Locate the cell with the specified text and output its (X, Y) center coordinate. 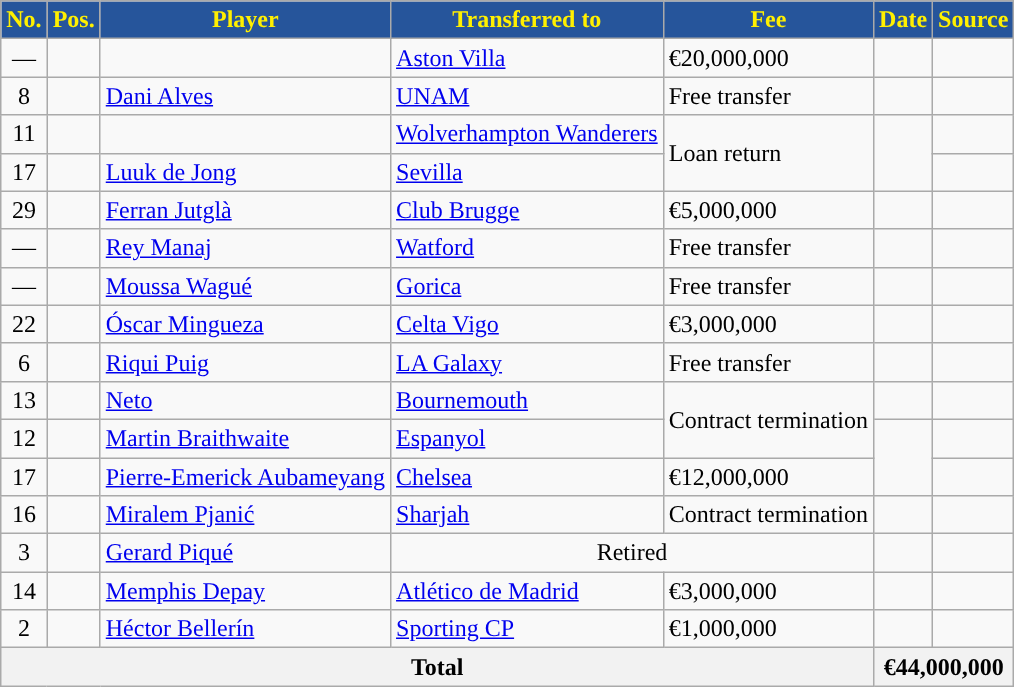
8 (24, 96)
Date (904, 20)
Martin Braithwaite (245, 438)
€12,000,000 (768, 477)
Watford (528, 248)
Loan return (768, 153)
3 (24, 553)
UNAM (528, 96)
Rey Manaj (245, 248)
Transferred to (528, 20)
Player (245, 20)
LA Galaxy (528, 362)
Wolverhampton Wanderers (528, 134)
Bournemouth (528, 400)
Club Brugge (528, 210)
Total (438, 667)
Sevilla (528, 172)
Gorica (528, 286)
Celta Vigo (528, 324)
6 (24, 362)
Miralem Pjanić (245, 515)
Héctor Bellerín (245, 629)
Aston Villa (528, 58)
Neto (245, 400)
14 (24, 591)
2 (24, 629)
16 (24, 515)
29 (24, 210)
Fee (768, 20)
€44,000,000 (944, 667)
12 (24, 438)
22 (24, 324)
€1,000,000 (768, 629)
Retired (632, 553)
Luuk de Jong (245, 172)
Sharjah (528, 515)
Ferran Jutglà (245, 210)
11 (24, 134)
Source (974, 20)
Atlético de Madrid (528, 591)
€20,000,000 (768, 58)
Óscar Mingueza (245, 324)
Espanyol (528, 438)
Sporting CP (528, 629)
€5,000,000 (768, 210)
13 (24, 400)
Pos. (74, 20)
Gerard Piqué (245, 553)
Pierre-Emerick Aubameyang (245, 477)
Moussa Wagué (245, 286)
Chelsea (528, 477)
Dani Alves (245, 96)
Riqui Puig (245, 362)
Memphis Depay (245, 591)
No. (24, 20)
